Provide the [x, y] coordinate of the cell's center where the given text is located.  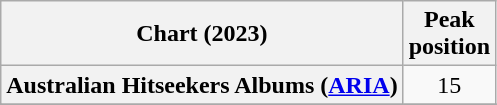
15 [449, 85]
Australian Hitseekers Albums (ARIA) [202, 85]
Chart (2023) [202, 34]
Peakposition [449, 34]
